From the cell containing the given text, extract its center point as [x, y] coordinate. 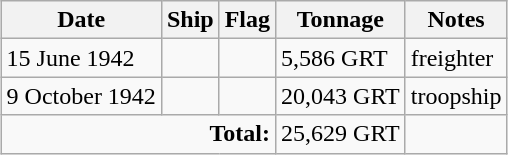
Tonnage [341, 20]
Total: [138, 134]
Notes [456, 20]
25,629 GRT [341, 134]
20,043 GRT [341, 96]
15 June 1942 [81, 58]
freighter [456, 58]
Ship [190, 20]
9 October 1942 [81, 96]
Date [81, 20]
Flag [247, 20]
5,586 GRT [341, 58]
troopship [456, 96]
